Provide the (x, y) coordinate of the cell's center where the given text is located.  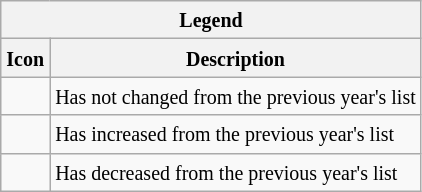
Has decreased from the previous year's list (236, 172)
Legend (212, 20)
Has not changed from the previous year's list (236, 96)
Description (236, 58)
Has increased from the previous year's list (236, 134)
Icon (26, 58)
